Detect which cell encompasses the target text, then output its (x, y) center coordinate. 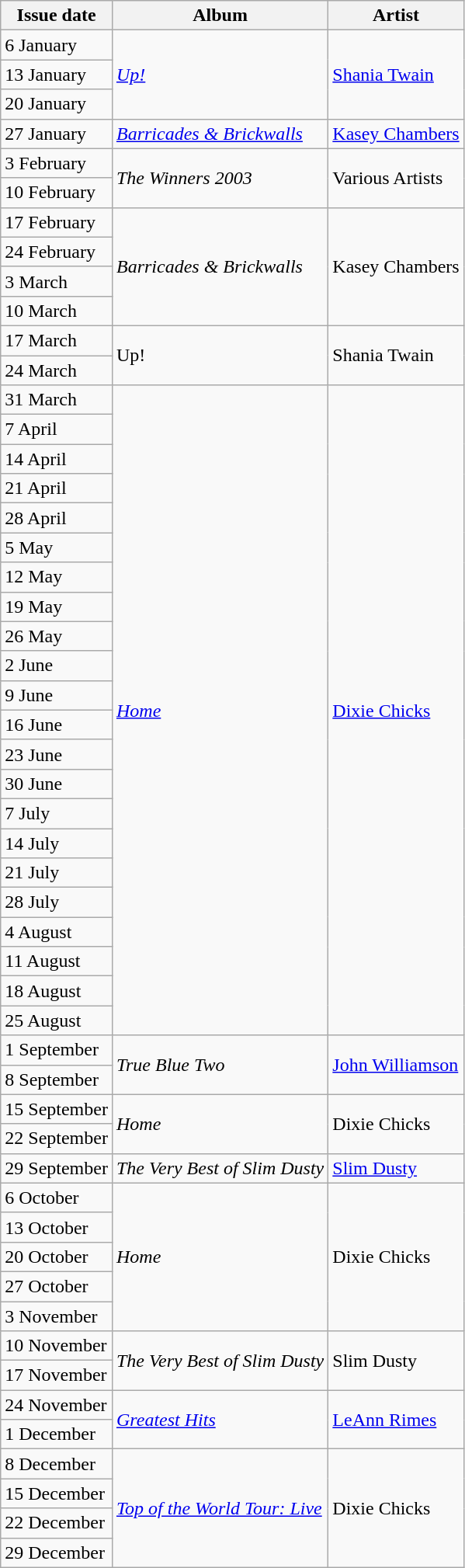
24 March (57, 370)
Top of the World Tour: Live (220, 1508)
17 February (57, 222)
2 June (57, 666)
3 November (57, 1316)
26 May (57, 636)
28 April (57, 518)
Greatest Hits (220, 1420)
4 August (57, 932)
18 August (57, 991)
Various Artists (396, 178)
27 October (57, 1286)
15 December (57, 1493)
29 September (57, 1168)
Album (220, 16)
29 December (57, 1552)
28 July (57, 902)
24 November (57, 1405)
13 January (57, 75)
17 March (57, 340)
3 February (57, 163)
10 February (57, 193)
22 December (57, 1523)
13 October (57, 1227)
8 December (57, 1464)
11 August (57, 961)
24 February (57, 252)
6 January (57, 45)
3 March (57, 281)
LeAnn Rimes (396, 1420)
21 July (57, 873)
7 July (57, 813)
20 January (57, 104)
19 May (57, 607)
6 October (57, 1198)
16 June (57, 725)
21 April (57, 488)
17 November (57, 1375)
The Winners 2003 (220, 178)
15 September (57, 1109)
20 October (57, 1257)
1 September (57, 1050)
Artist (396, 16)
John Williamson (396, 1065)
12 May (57, 577)
7 April (57, 429)
27 January (57, 134)
10 November (57, 1346)
8 September (57, 1080)
Issue date (57, 16)
31 March (57, 400)
True Blue Two (220, 1065)
14 April (57, 459)
5 May (57, 548)
14 July (57, 843)
30 June (57, 784)
1 December (57, 1434)
23 June (57, 754)
9 June (57, 695)
22 September (57, 1139)
25 August (57, 1020)
10 March (57, 311)
